Identify which cell holds the provided text, then report its (x, y) central coordinate. 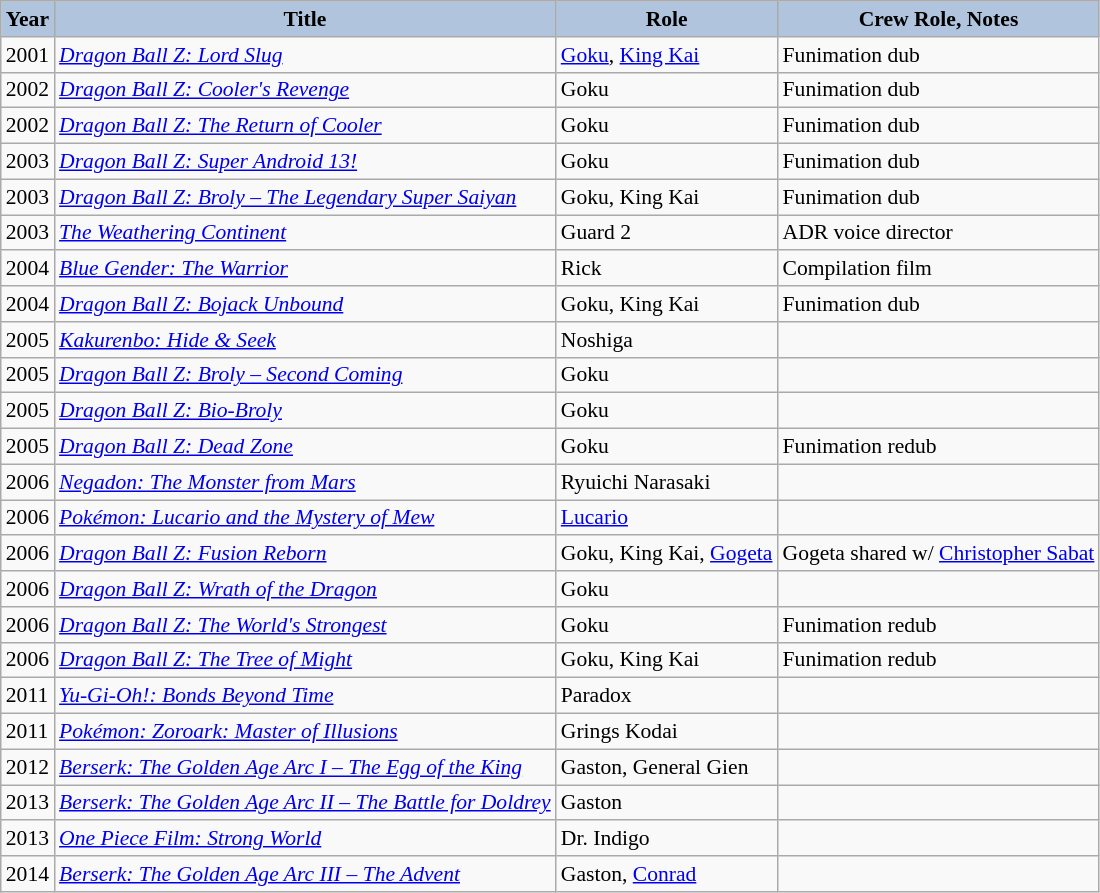
Dragon Ball Z: Fusion Reborn (305, 554)
Ryuichi Narasaki (667, 482)
Dragon Ball Z: Bio-Broly (305, 411)
2014 (28, 874)
Crew Role, Notes (939, 19)
Berserk: The Golden Age Arc III – The Advent (305, 874)
Dragon Ball Z: Broly – Second Coming (305, 375)
Dragon Ball Z: Bojack Unbound (305, 304)
Year (28, 19)
Lucario (667, 518)
Dragon Ball Z: The World's Strongest (305, 625)
Dragon Ball Z: The Return of Cooler (305, 126)
Noshiga (667, 340)
Compilation film (939, 269)
Title (305, 19)
Dragon Ball Z: Dead Zone (305, 447)
Berserk: The Golden Age Arc II – The Battle for Doldrey (305, 803)
Guard 2 (667, 233)
Goku, King Kai, Gogeta (667, 554)
Dragon Ball Z: Cooler's Revenge (305, 90)
Dragon Ball Z: Broly – The Legendary Super Saiyan (305, 197)
Dragon Ball Z: The Tree of Might (305, 660)
Gaston, Conrad (667, 874)
Paradox (667, 696)
Dragon Ball Z: Lord Slug (305, 55)
The Weathering Continent (305, 233)
Dragon Ball Z: Wrath of the Dragon (305, 589)
Role (667, 19)
Berserk: The Golden Age Arc I – The Egg of the King (305, 767)
Yu-Gi-Oh!: Bonds Beyond Time (305, 696)
2012 (28, 767)
Gaston, General Gien (667, 767)
Dragon Ball Z: Super Android 13! (305, 162)
Gaston (667, 803)
2001 (28, 55)
Rick (667, 269)
Gogeta shared w/ Christopher Sabat (939, 554)
Pokémon: Lucario and the Mystery of Mew (305, 518)
One Piece Film: Strong World (305, 839)
Negadon: The Monster from Mars (305, 482)
ADR voice director (939, 233)
Dr. Indigo (667, 839)
Pokémon: Zoroark: Master of Illusions (305, 732)
Blue Gender: The Warrior (305, 269)
Kakurenbo: Hide & Seek (305, 340)
Grings Kodai (667, 732)
